Search for the cell housing the specified text and yield its (x, y) center coordinate. 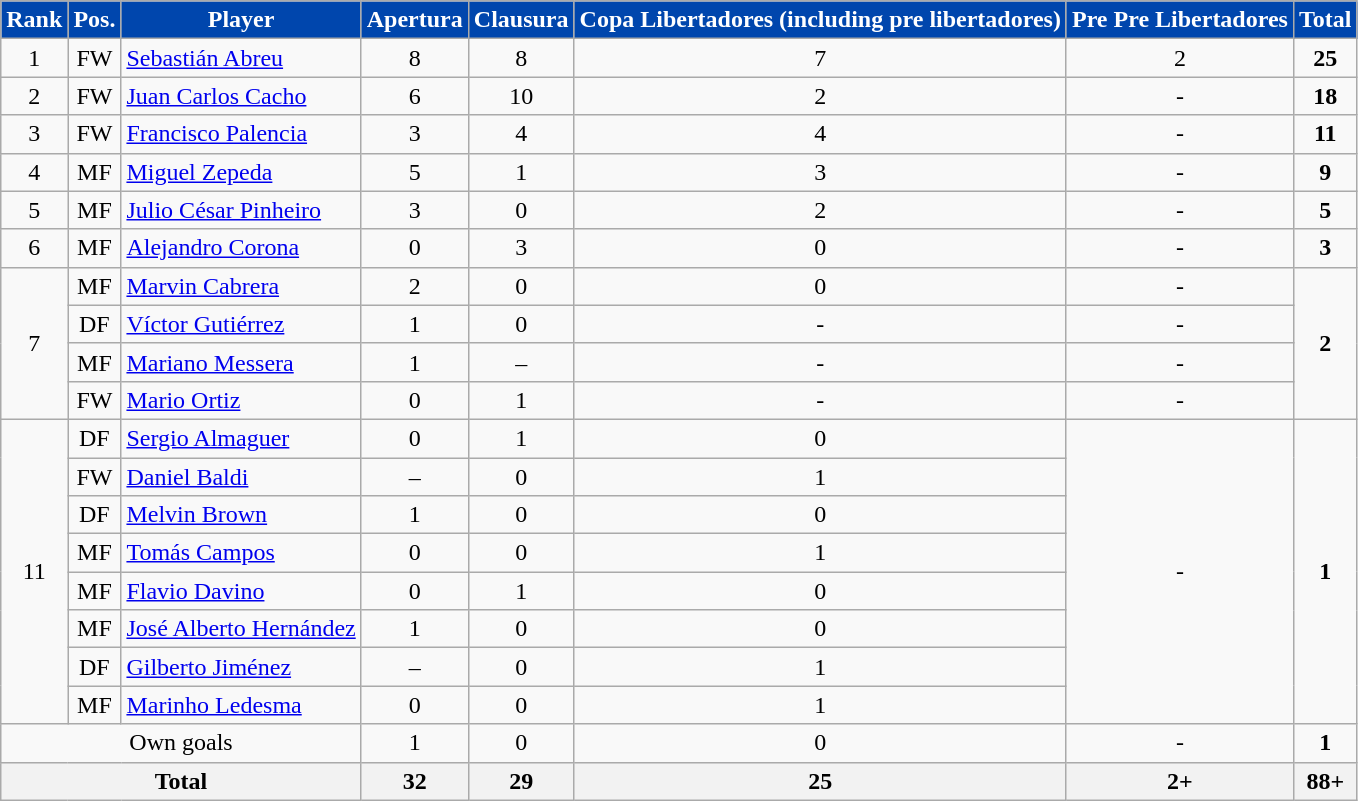
Sergio Almaguer (241, 438)
Daniel Baldi (241, 477)
10 (521, 96)
2+ (1180, 781)
Mario Ortiz (241, 400)
Rank (34, 20)
Clausura (521, 20)
Francisco Palencia (241, 134)
Víctor Gutiérrez (241, 324)
Own goals (181, 743)
18 (1325, 96)
9 (1325, 172)
José Alberto Hernández (241, 629)
Melvin Brown (241, 515)
Marvin Cabrera (241, 286)
Alejandro Corona (241, 248)
Flavio Davino (241, 591)
Copa Libertadores (including pre libertadores) (820, 20)
Player (241, 20)
Julio César Pinheiro (241, 210)
Miguel Zepeda (241, 172)
Gilberto Jiménez (241, 667)
Juan Carlos Cacho (241, 96)
Pos. (94, 20)
88+ (1325, 781)
Sebastián Abreu (241, 58)
Tomás Campos (241, 553)
Apertura (414, 20)
Marinho Ledesma (241, 705)
29 (521, 781)
Mariano Messera (241, 362)
Pre Pre Libertadores (1180, 20)
32 (414, 781)
